Scan for the cell matching the given text and deliver its (X, Y) coordinate at center. 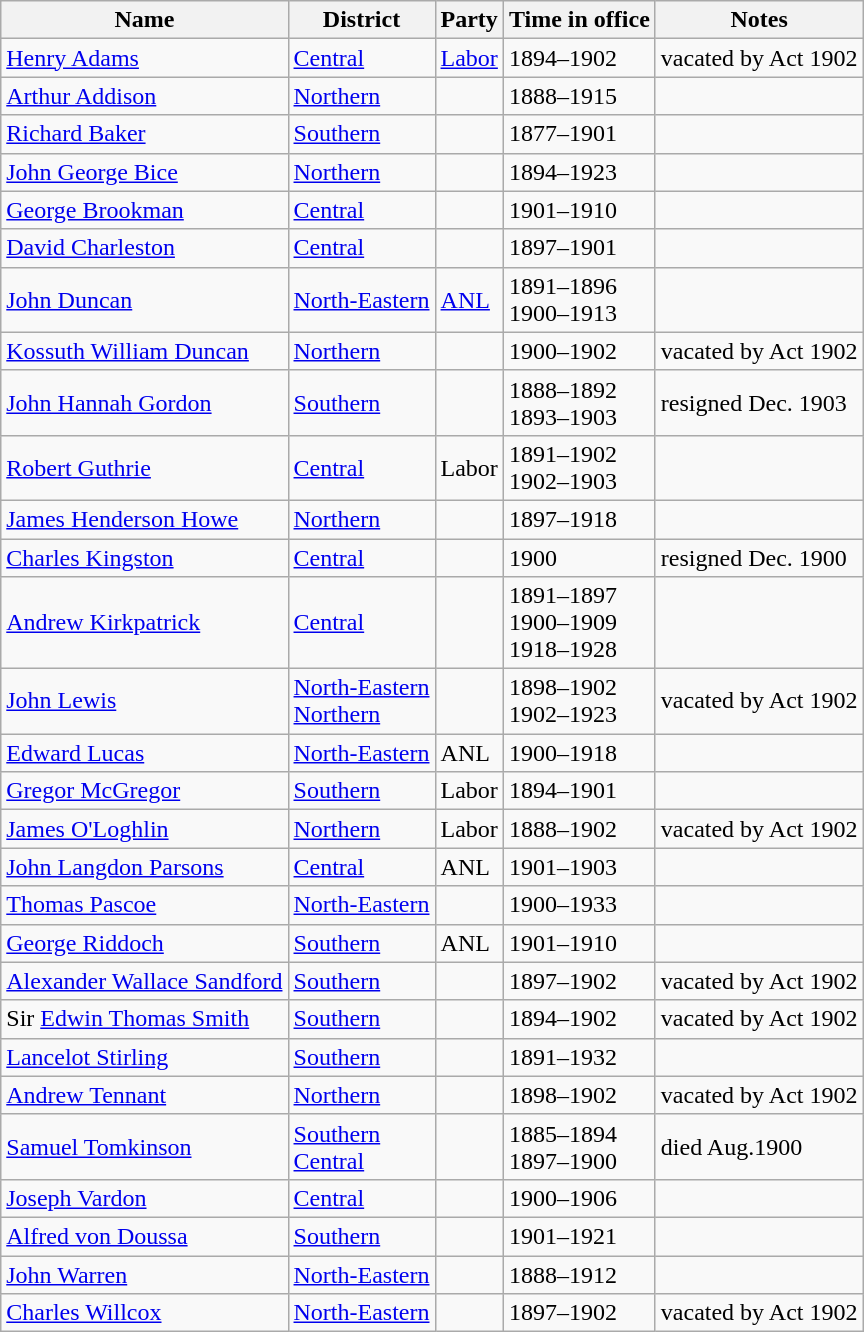
1888–18921893–1903 (579, 402)
Andrew Tennant (144, 1095)
Notes (759, 20)
District (362, 20)
1894–1923 (579, 172)
Lancelot Stirling (144, 1057)
Alfred von Doussa (144, 1236)
died Aug.1900 (759, 1146)
SouthernCentral (362, 1146)
1891–18961900–1913 (579, 300)
Time in office (579, 20)
Name (144, 20)
Robert Guthrie (144, 468)
1901–1903 (579, 867)
1900–1933 (579, 905)
1900 (579, 557)
Andrew Kirkpatrick (144, 623)
Arthur Addison (144, 96)
Alexander Wallace Sandford (144, 981)
1898–19021902–1923 (579, 702)
Edward Lucas (144, 753)
Gregor McGregor (144, 791)
1891–1932 (579, 1057)
1885–18941897–1900 (579, 1146)
1900–1906 (579, 1198)
James Henderson Howe (144, 519)
Thomas Pascoe (144, 905)
1897–1901 (579, 248)
1901–1921 (579, 1236)
resigned Dec. 1903 (759, 402)
1888–1912 (579, 1275)
John George Bice (144, 172)
John Warren (144, 1275)
1891–18971900–19091918–1928 (579, 623)
1897–1918 (579, 519)
Henry Adams (144, 58)
Sir Edwin Thomas Smith (144, 1019)
David Charleston (144, 248)
John Lewis (144, 702)
Party (469, 20)
John Hannah Gordon (144, 402)
Samuel Tomkinson (144, 1146)
Richard Baker (144, 134)
resigned Dec. 1900 (759, 557)
Kossuth William Duncan (144, 351)
1894–1901 (579, 791)
John Duncan (144, 300)
1891–19021902–1903 (579, 468)
George Brookman (144, 210)
John Langdon Parsons (144, 867)
Charles Willcox (144, 1313)
1888–1902 (579, 829)
Joseph Vardon (144, 1198)
North-EasternNorthern (362, 702)
Charles Kingston (144, 557)
1888–1915 (579, 96)
George Riddoch (144, 943)
1900–1918 (579, 753)
1898–1902 (579, 1095)
James O'Loghlin (144, 829)
1900–1902 (579, 351)
1877–1901 (579, 134)
